Extract the (x, y) coordinate from the center of the cell holding the provided text.  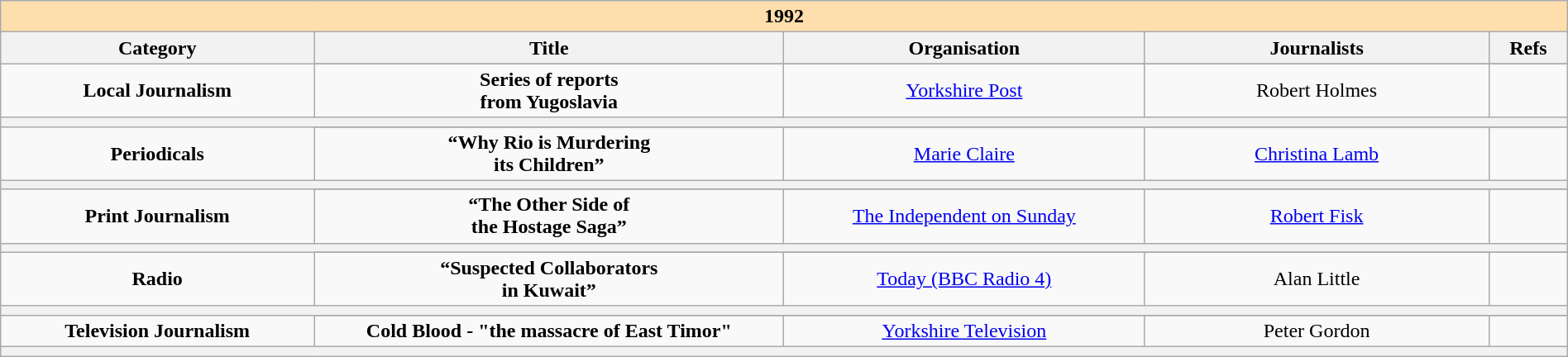
Cold Blood - "the massacre of East Timor" (549, 331)
Yorkshire Post (964, 91)
Yorkshire Television (964, 331)
Alan Little (1317, 279)
Print Journalism (157, 217)
Peter Gordon (1317, 331)
Robert Holmes (1317, 91)
“Suspected Collaboratorsin Kuwait” (549, 279)
Series of reportsfrom Yugoslavia (549, 91)
“Why Rio is Murderingits Children” (549, 154)
Today (BBC Radio 4) (964, 279)
Journalists (1317, 48)
Christina Lamb (1317, 154)
Robert Fisk (1317, 217)
1992 (784, 17)
The Independent on Sunday (964, 217)
Category (157, 48)
Marie Claire (964, 154)
Title (549, 48)
Periodicals (157, 154)
Local Journalism (157, 91)
Organisation (964, 48)
“The Other Side ofthe Hostage Saga” (549, 217)
Television Journalism (157, 331)
Radio (157, 279)
Refs (1528, 48)
